Scan for the cell matching the given text and deliver its (X, Y) coordinate at center. 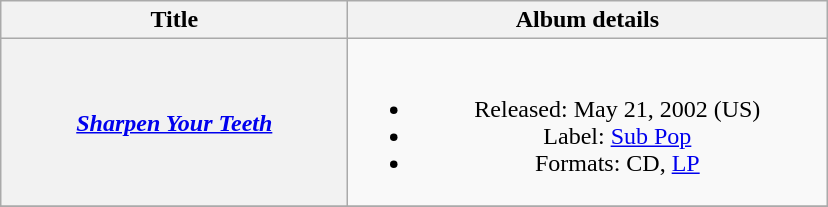
Sharpen Your Teeth (174, 122)
Released: May 21, 2002 (US)Label: Sub PopFormats: CD, LP (588, 122)
Title (174, 20)
Album details (588, 20)
